Locate the cell with the specified text and output its [X, Y] center coordinate. 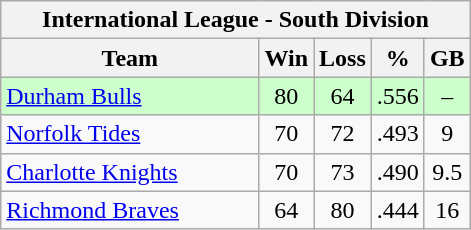
Win [286, 58]
– [447, 96]
Charlotte Knights [130, 172]
.444 [398, 210]
9.5 [447, 172]
9 [447, 134]
GB [447, 58]
.490 [398, 172]
Durham Bulls [130, 96]
.493 [398, 134]
International League - South Division [236, 20]
Richmond Braves [130, 210]
% [398, 58]
Norfolk Tides [130, 134]
Loss [343, 58]
16 [447, 210]
72 [343, 134]
Team [130, 58]
.556 [398, 96]
73 [343, 172]
